Return the (X, Y) coordinate for the center point of the cell that contains the specified text.  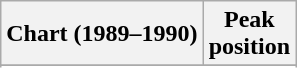
Chart (1989–1990) (102, 34)
Peakposition (249, 34)
